Detect which cell encompasses the target text, then output its (X, Y) center coordinate. 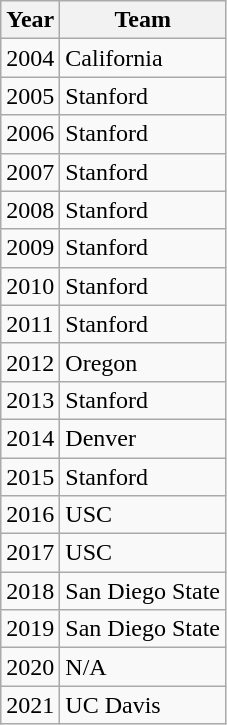
2009 (30, 248)
2018 (30, 591)
Denver (143, 438)
N/A (143, 667)
Team (143, 20)
2004 (30, 58)
UC Davis (143, 705)
2012 (30, 362)
2013 (30, 400)
2005 (30, 96)
2008 (30, 210)
2006 (30, 134)
2021 (30, 705)
2007 (30, 172)
2010 (30, 286)
2016 (30, 515)
2017 (30, 553)
Year (30, 20)
2019 (30, 629)
2014 (30, 438)
California (143, 58)
2015 (30, 477)
Oregon (143, 362)
2020 (30, 667)
2011 (30, 324)
